Return the (x, y) coordinate for the center point of the cell that contains the specified text.  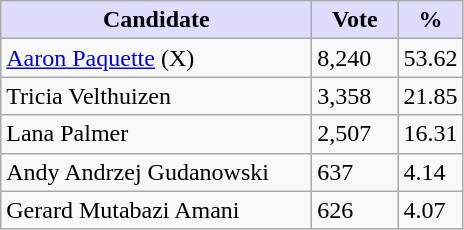
4.07 (430, 210)
16.31 (430, 134)
Tricia Velthuizen (156, 96)
Gerard Mutabazi Amani (156, 210)
Candidate (156, 20)
4.14 (430, 172)
21.85 (430, 96)
3,358 (355, 96)
53.62 (430, 58)
Vote (355, 20)
626 (355, 210)
Lana Palmer (156, 134)
637 (355, 172)
Andy Andrzej Gudanowski (156, 172)
2,507 (355, 134)
8,240 (355, 58)
% (430, 20)
Aaron Paquette (X) (156, 58)
